Return the [X, Y] coordinate for the center point of the cell that contains the specified text.  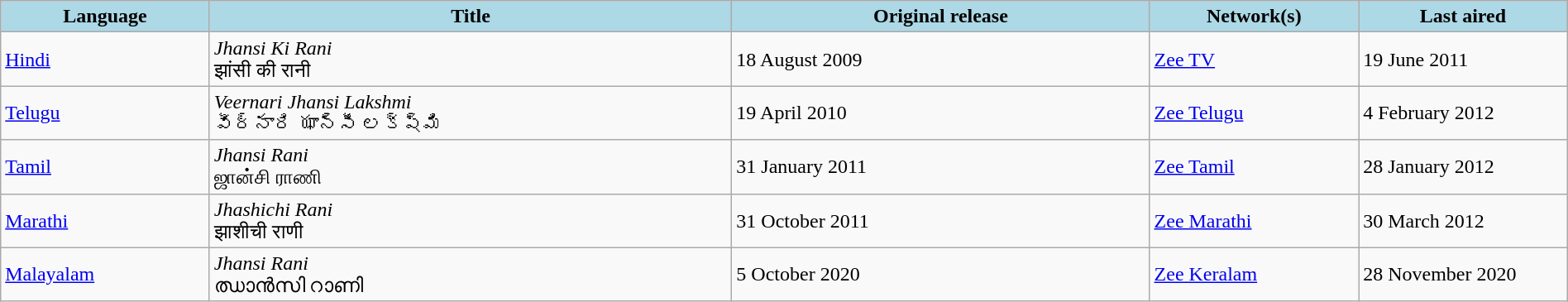
31 January 2011 [941, 167]
Zee TV [1254, 60]
Title [471, 17]
30 March 2012 [1464, 220]
Marathi [106, 220]
Malayalam [106, 275]
5 October 2020 [941, 275]
Zee Tamil [1254, 167]
19 June 2011 [1464, 60]
18 August 2009 [941, 60]
28 November 2020 [1464, 275]
Jhansi Rani ஜான்சி ராணி [471, 167]
19 April 2010 [941, 113]
Jhashichi Rani झाशीची राणी [471, 220]
Jhansi Ki Rani झांसी की रानी [471, 60]
Hindi [106, 60]
Zee Telugu [1254, 113]
Telugu [106, 113]
Tamil [106, 167]
Original release [941, 17]
Language [106, 17]
31 October 2011 [941, 220]
Jhansi Rani ഝാൻസി റാണി [471, 275]
Network(s) [1254, 17]
Zee Marathi [1254, 220]
Veernari Jhansi Lakshmi వీర్నారి ఝాన్సీ లక్ష్మి [471, 113]
Last aired [1464, 17]
28 January 2012 [1464, 167]
Zee Keralam [1254, 275]
4 February 2012 [1464, 113]
